Return the (X, Y) coordinate for the center point of the cell that contains the specified text.  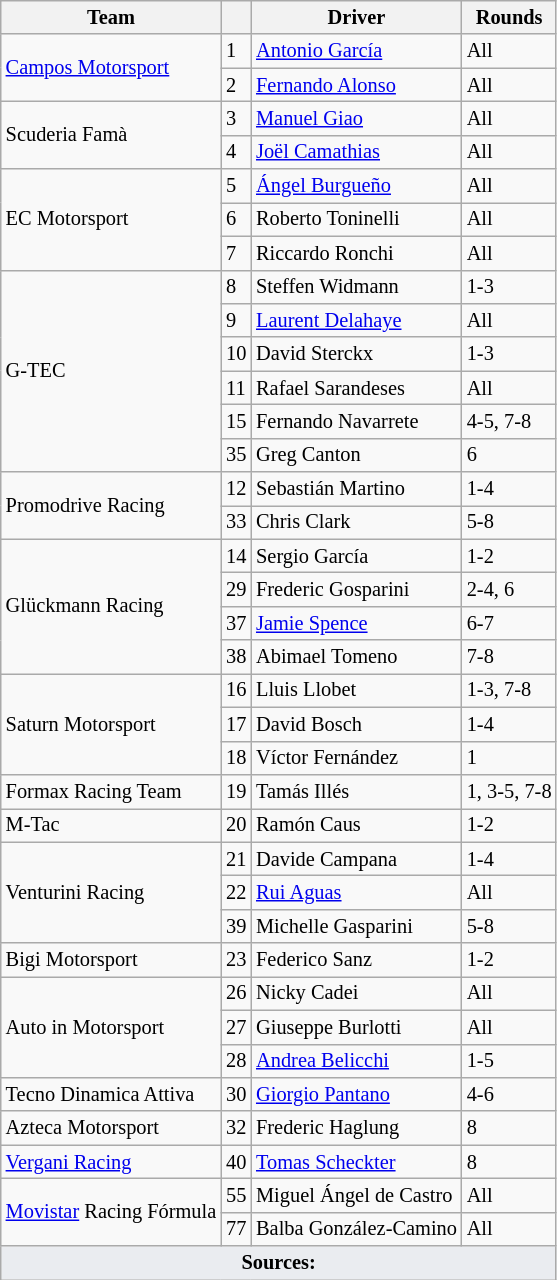
35 (236, 455)
27 (236, 1027)
EC Motorsport (111, 220)
40 (236, 1162)
Bigi Motorsport (111, 960)
1, 3-5, 7-8 (510, 791)
Frederic Gosparini (356, 589)
Fernando Navarrete (356, 421)
Balba González-Camino (356, 1229)
Ramón Caus (356, 825)
David Bosch (356, 724)
M-Tac (111, 825)
23 (236, 960)
Nicky Cadei (356, 993)
37 (236, 623)
26 (236, 993)
Joël Camathias (356, 152)
4 (236, 152)
Movistar Racing Fórmula (111, 1212)
3 (236, 118)
2 (236, 85)
28 (236, 1061)
Federico Sanz (356, 960)
18 (236, 758)
Giorgio Pantano (356, 1094)
Saturn Motorsport (111, 724)
Davide Campana (356, 859)
77 (236, 1229)
Andrea Belicchi (356, 1061)
Chris Clark (356, 522)
15 (236, 421)
Greg Canton (356, 455)
29 (236, 589)
20 (236, 825)
Tamás Illés (356, 791)
55 (236, 1195)
Promodrive Racing (111, 506)
Vergani Racing (111, 1162)
10 (236, 354)
Abimael Tomeno (356, 657)
G-TEC (111, 371)
Víctor Fernández (356, 758)
21 (236, 859)
Rafael Sarandeses (356, 388)
Jamie Spence (356, 623)
16 (236, 690)
22 (236, 892)
Sebastián Martino (356, 489)
Ángel Burgueño (356, 186)
19 (236, 791)
1-5 (510, 1061)
9 (236, 320)
Michelle Gasparini (356, 926)
Antonio García (356, 51)
1-3, 7-8 (510, 690)
Lluis Llobet (356, 690)
Tecno Dinamica Attiva (111, 1094)
Formax Racing Team (111, 791)
Sources: (279, 1263)
Team (111, 17)
38 (236, 657)
Auto in Motorsport (111, 1026)
2-4, 6 (510, 589)
Fernando Alonso (356, 85)
30 (236, 1094)
Venturini Racing (111, 892)
Rui Aguas (356, 892)
11 (236, 388)
Scuderia Famà (111, 134)
17 (236, 724)
Campos Motorsport (111, 68)
Tomas Scheckter (356, 1162)
Miguel Ángel de Castro (356, 1195)
12 (236, 489)
Manuel Giao (356, 118)
6-7 (510, 623)
5 (236, 186)
Steffen Widmann (356, 287)
4-5, 7-8 (510, 421)
Laurent Delahaye (356, 320)
4-6 (510, 1094)
Giuseppe Burlotti (356, 1027)
Azteca Motorsport (111, 1128)
33 (236, 522)
Riccardo Ronchi (356, 253)
32 (236, 1128)
7 (236, 253)
Roberto Toninelli (356, 219)
Driver (356, 17)
Sergio García (356, 556)
39 (236, 926)
Glückmann Racing (111, 606)
7-8 (510, 657)
Rounds (510, 17)
14 (236, 556)
David Sterckx (356, 354)
Frederic Haglung (356, 1128)
